Return the [X, Y] coordinate for the center point of the cell that contains the specified text.  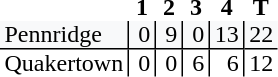
22 [261, 35]
9 [168, 35]
Pennridge [64, 35]
13 [226, 35]
12 [261, 63]
Quakertown [64, 63]
